Extract the (x, y) coordinate from the center of the cell holding the provided text.  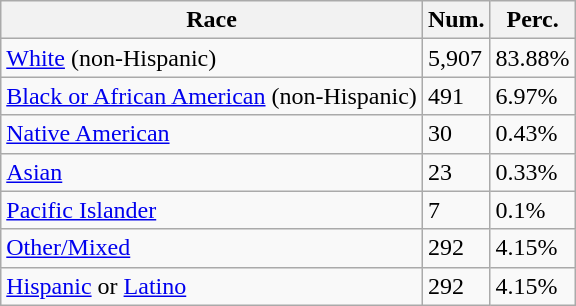
Pacific Islander (212, 210)
Perc. (532, 20)
83.88% (532, 58)
White (non-Hispanic) (212, 58)
Num. (456, 20)
491 (456, 96)
Black or African American (non-Hispanic) (212, 96)
Native American (212, 134)
7 (456, 210)
Race (212, 20)
0.33% (532, 172)
Hispanic or Latino (212, 286)
0.43% (532, 134)
6.97% (532, 96)
Asian (212, 172)
30 (456, 134)
23 (456, 172)
0.1% (532, 210)
Other/Mixed (212, 248)
5,907 (456, 58)
